Extract the (x, y) coordinate from the center of the cell holding the provided text.  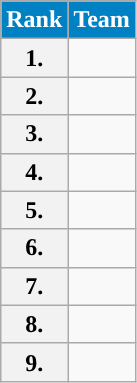
Rank (34, 20)
7. (34, 286)
9. (34, 362)
2. (34, 96)
1. (34, 58)
4. (34, 172)
6. (34, 248)
8. (34, 324)
3. (34, 134)
5. (34, 210)
Team (102, 20)
